Return [x, y] of the center of cell containing provided text 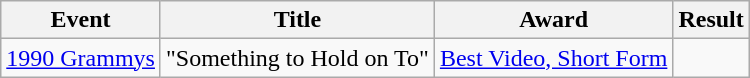
Best Video, Short Form [554, 58]
Title [297, 20]
Award [554, 20]
Result [711, 20]
"Something to Hold on To" [297, 58]
Event [81, 20]
1990 Grammys [81, 58]
